Extract the [X, Y] coordinate from the center of the cell holding the provided text.  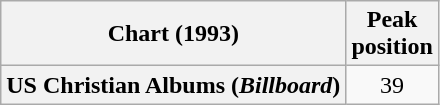
Chart (1993) [174, 34]
US Christian Albums (Billboard) [174, 85]
Peakposition [392, 34]
39 [392, 85]
